Return (X, Y) of the center of cell containing provided text 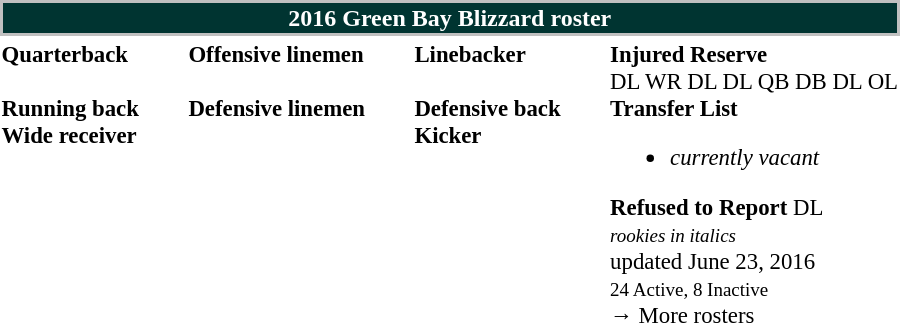
2016 Green Bay Blizzard roster (450, 18)
